For the text-containing cell, return its midpoint in [x, y] coordinate format. 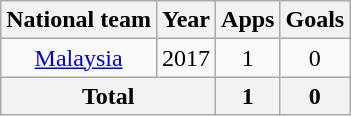
Apps [248, 20]
Malaysia [79, 58]
Total [108, 96]
National team [79, 20]
Goals [315, 20]
Year [186, 20]
2017 [186, 58]
